Pinpoint the cell where the given text exists, returning its [x, y] midpoint coordinate. 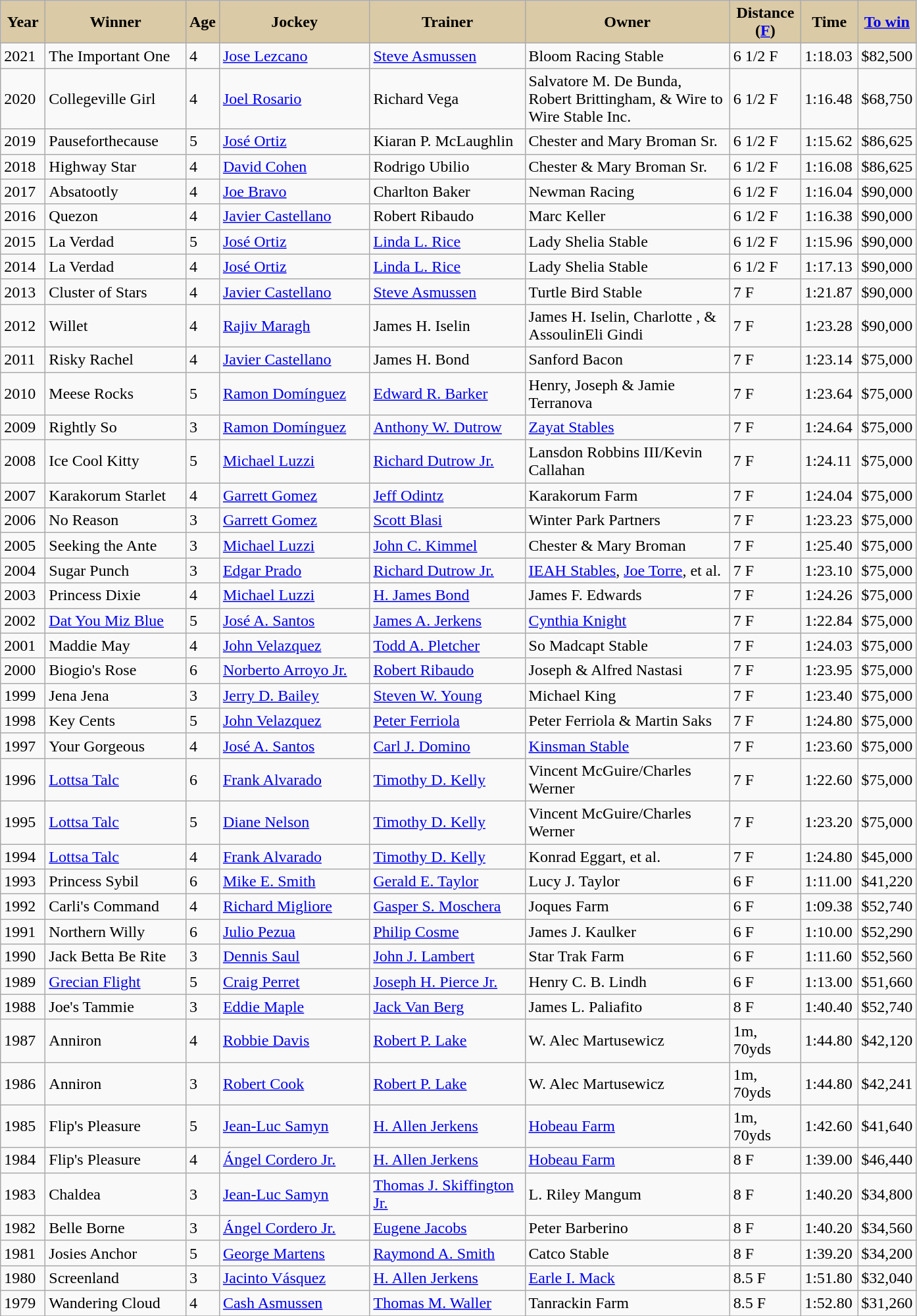
Gerald E. Taylor [447, 882]
Dat You Miz Blue [116, 620]
2018 [23, 166]
1:23.23 [830, 520]
1982 [23, 1228]
2017 [23, 191]
2007 [23, 495]
Richard Migliore [295, 907]
$45,000 [887, 856]
$41,640 [887, 1126]
1:23.60 [830, 746]
Steven W. Young [447, 696]
Jose Lezcano [295, 56]
2013 [23, 291]
2016 [23, 216]
Seeking the Ante [116, 545]
1:23.28 [830, 325]
1:10.00 [830, 932]
James F. Edwards [628, 595]
Marc Keller [628, 216]
$31,260 [887, 1303]
Raymond A. Smith [447, 1253]
Michael King [628, 696]
1998 [23, 721]
1:15.62 [830, 141]
1:11.60 [830, 957]
1:16.48 [830, 99]
Joel Rosario [295, 99]
2019 [23, 141]
James H. Iselin, Charlotte , & AssoulinEli Gindi [628, 325]
Screenland [116, 1278]
Chester and Mary Broman Sr. [628, 141]
Cash Asmussen [295, 1303]
Rodrigo Ubilio [447, 166]
$51,660 [887, 982]
Newman Racing [628, 191]
1:24.04 [830, 495]
James J. Kaulker [628, 932]
1987 [23, 1041]
Willet [116, 325]
1:24.03 [830, 645]
1986 [23, 1083]
To win [887, 22]
Robert Cook [295, 1083]
Konrad Eggart, et al. [628, 856]
Jacinto Vásquez [295, 1278]
Jack Betta Be Rite [116, 957]
George Martens [295, 1253]
James H. Iselin [447, 325]
Distance (F) [766, 22]
Salvatore M. De Bunda, Robert Brittingham, & Wire to Wire Stable Inc. [628, 99]
1:23.95 [830, 671]
1:24.11 [830, 462]
Rajiv Maragh [295, 325]
Catco Stable [628, 1253]
Karakorum Farm [628, 495]
Jeff Odintz [447, 495]
Collegeville Girl [116, 99]
Eddie Maple [295, 1007]
Age [203, 22]
1995 [23, 822]
1:39.20 [830, 1253]
1979 [23, 1303]
Todd A. Pletcher [447, 645]
Risky Rachel [116, 359]
1:40.40 [830, 1007]
1:25.40 [830, 545]
Karakorum Starlet [116, 495]
1:24.64 [830, 428]
Winter Park Partners [628, 520]
1:15.96 [830, 241]
Josies Anchor [116, 1253]
1:17.13 [830, 266]
Dennis Saul [295, 957]
Rightly So [116, 428]
1:18.03 [830, 56]
Diane Nelson [295, 822]
1:21.87 [830, 291]
Philip Cosme [447, 932]
1:22.60 [830, 779]
2005 [23, 545]
Richard Vega [447, 99]
Charlton Baker [447, 191]
Eugene Jacobs [447, 1228]
1980 [23, 1278]
1:16.38 [830, 216]
Peter Barberino [628, 1228]
Sugar Punch [116, 570]
Gasper S. Moschera [447, 907]
Edgar Prado [295, 570]
L. Riley Mangum [628, 1194]
1981 [23, 1253]
2011 [23, 359]
Time [830, 22]
Winner [116, 22]
2004 [23, 570]
Norberto Arroyo Jr. [295, 671]
Key Cents [116, 721]
Jockey [295, 22]
1:42.60 [830, 1126]
Robbie Davis [295, 1041]
Zayat Stables [628, 428]
$52,560 [887, 957]
Peter Ferriola [447, 721]
1:16.04 [830, 191]
Edward R. Barker [447, 393]
Chaldea [116, 1194]
2020 [23, 99]
Scott Blasi [447, 520]
Earle I. Mack [628, 1278]
1:16.08 [830, 166]
$34,560 [887, 1228]
Ice Cool Kitty [116, 462]
Julio Pezua [295, 932]
Mike E. Smith [295, 882]
Joe's Tammie [116, 1007]
$34,800 [887, 1194]
Biogio's Rose [116, 671]
Year [23, 22]
Maddie May [116, 645]
Northern Willy [116, 932]
Joques Farm [628, 907]
Craig Perret [295, 982]
2014 [23, 266]
IEAH Stables, Joe Torre, et al. [628, 570]
H. James Bond [447, 595]
Chester & Mary Broman Sr. [628, 166]
Highway Star [116, 166]
1988 [23, 1007]
1983 [23, 1194]
Anthony W. Dutrow [447, 428]
1991 [23, 932]
Owner [628, 22]
1:23.40 [830, 696]
Kiaran P. McLaughlin [447, 141]
$68,750 [887, 99]
2009 [23, 428]
Turtle Bird Stable [628, 291]
1:23.10 [830, 570]
Kinsman Stable [628, 746]
Lansdon Robbins III/Kevin Callahan [628, 462]
Thomas J. Skiffington Jr. [447, 1194]
Joseph H. Pierce Jr. [447, 982]
1990 [23, 957]
James L. Paliafito [628, 1007]
$41,220 [887, 882]
1999 [23, 696]
1:13.00 [830, 982]
Trainer [447, 22]
2021 [23, 56]
Belle Borne [116, 1228]
1992 [23, 907]
Henry C. B. Lindh [628, 982]
The Important One [116, 56]
Wandering Cloud [116, 1303]
Joseph & Alfred Nastasi [628, 671]
2003 [23, 595]
1985 [23, 1126]
Henry, Joseph & Jamie Terranova [628, 393]
$46,440 [887, 1160]
1993 [23, 882]
1997 [23, 746]
1:23.14 [830, 359]
1:11.00 [830, 882]
Peter Ferriola & Martin Saks [628, 721]
Sanford Bacon [628, 359]
1984 [23, 1160]
Absatootly [116, 191]
Bloom Racing Stable [628, 56]
Cynthia Knight [628, 620]
1989 [23, 982]
John J. Lambert [447, 957]
Jack Van Berg [447, 1007]
Tanrackin Farm [628, 1303]
Carl J. Domino [447, 746]
No Reason [116, 520]
1:22.84 [830, 620]
$34,200 [887, 1253]
Thomas M. Waller [447, 1303]
Carli's Command [116, 907]
So Madcapt Stable [628, 645]
2006 [23, 520]
1:52.80 [830, 1303]
Pauseforthecause [116, 141]
1:24.26 [830, 595]
1996 [23, 779]
$52,290 [887, 932]
$82,500 [887, 56]
2008 [23, 462]
$42,241 [887, 1083]
Quezon [116, 216]
Princess Sybil [116, 882]
1:23.64 [830, 393]
Jena Jena [116, 696]
1:51.80 [830, 1278]
1:09.38 [830, 907]
Star Trak Farm [628, 957]
Jerry D. Bailey [295, 696]
Meese Rocks [116, 393]
Your Gorgeous [116, 746]
1994 [23, 856]
Princess Dixie [116, 595]
$42,120 [887, 1041]
David Cohen [295, 166]
Cluster of Stars [116, 291]
Lucy J. Taylor [628, 882]
Joe Bravo [295, 191]
Grecian Flight [116, 982]
Chester & Mary Broman [628, 545]
2010 [23, 393]
James H. Bond [447, 359]
2015 [23, 241]
2001 [23, 645]
2000 [23, 671]
James A. Jerkens [447, 620]
2012 [23, 325]
2002 [23, 620]
John C. Kimmel [447, 545]
$32,040 [887, 1278]
1:39.00 [830, 1160]
1:23.20 [830, 822]
